Provide the [x, y] coordinate of the cell's center where the given text is located.  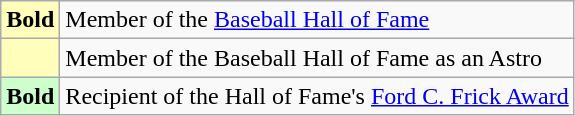
Member of the Baseball Hall of Fame [317, 20]
Member of the Baseball Hall of Fame as an Astro [317, 58]
Recipient of the Hall of Fame's Ford C. Frick Award [317, 96]
